Return the (X, Y) coordinate for the center point of the cell that contains the specified text.  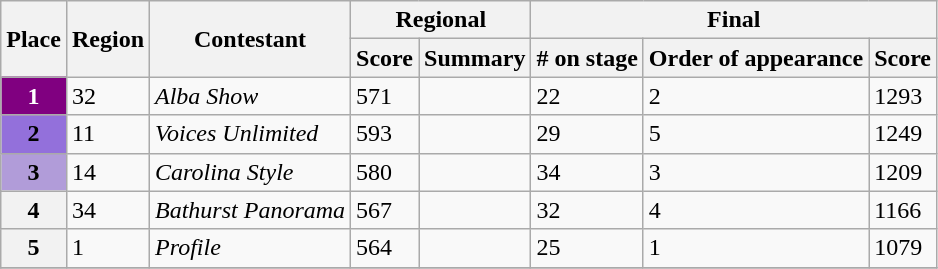
1166 (903, 210)
1249 (903, 134)
Carolina Style (250, 172)
564 (385, 248)
Summary (475, 58)
# on stage (587, 58)
Alba Show (250, 96)
Voices Unlimited (250, 134)
29 (587, 134)
1293 (903, 96)
Contestant (250, 39)
14 (108, 172)
580 (385, 172)
Regional (441, 20)
571 (385, 96)
Order of appearance (756, 58)
25 (587, 248)
22 (587, 96)
593 (385, 134)
Place (34, 39)
Final (734, 20)
1209 (903, 172)
567 (385, 210)
Bathurst Panorama (250, 210)
1079 (903, 248)
11 (108, 134)
Profile (250, 248)
Region (108, 39)
